Search for the cell housing the specified text and yield its [X, Y] center coordinate. 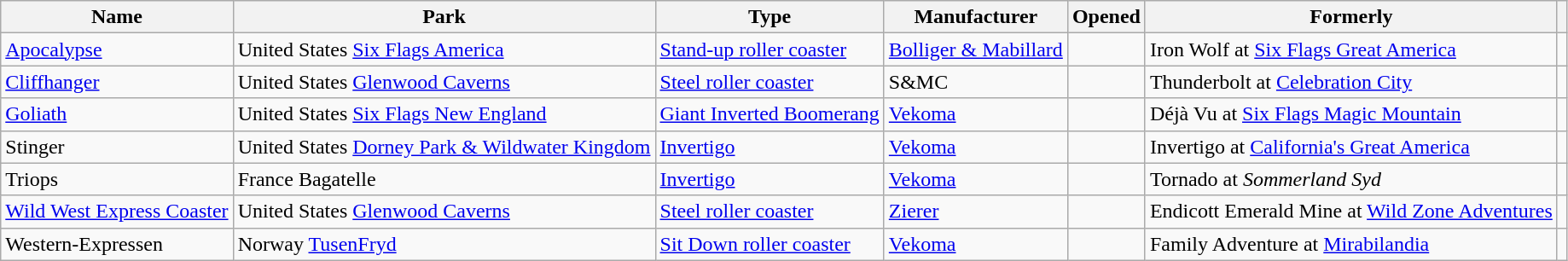
Tornado at Sommerland Syd [1351, 179]
Triops [117, 179]
Cliffhanger [117, 82]
Giant Inverted Boomerang [769, 114]
Manufacturer [976, 17]
Zierer [976, 212]
Endicott Emerald Mine at Wild Zone Adventures [1351, 212]
Sit Down roller coaster [769, 244]
Type [769, 17]
Iron Wolf at Six Flags Great America [1351, 49]
S&MC [976, 82]
Opened [1106, 17]
Thunderbolt at Celebration City [1351, 82]
Formerly [1351, 17]
Western-Expressen [117, 244]
Norway TusenFryd [444, 244]
Wild West Express Coaster [117, 212]
United States Six Flags America [444, 49]
Apocalypse [117, 49]
United States Dorney Park & Wildwater Kingdom [444, 147]
Déjà Vu at Six Flags Magic Mountain [1351, 114]
Stinger [117, 147]
Bolliger & Mabillard [976, 49]
France Bagatelle [444, 179]
Stand-up roller coaster [769, 49]
Goliath [117, 114]
Family Adventure at Mirabilandia [1351, 244]
Name [117, 17]
Invertigo at California's Great America [1351, 147]
United States Six Flags New England [444, 114]
Park [444, 17]
